Return the [x, y] coordinate for the center point of the cell that contains the specified text.  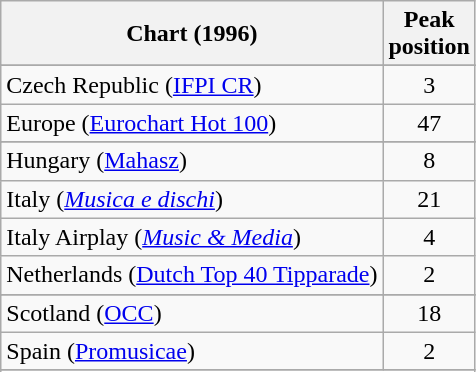
8 [429, 161]
47 [429, 123]
Spain (Promusicae) [192, 351]
4 [429, 237]
Italy Airplay (Music & Media) [192, 237]
Czech Republic (IFPI CR) [192, 85]
3 [429, 85]
18 [429, 313]
Italy (Musica e dischi) [192, 199]
Hungary (Mahasz) [192, 161]
Peakposition [429, 34]
Scotland (OCC) [192, 313]
21 [429, 199]
Europe (Eurochart Hot 100) [192, 123]
Netherlands (Dutch Top 40 Tipparade) [192, 275]
Chart (1996) [192, 34]
